Locate the cell with the specified text and output its (x, y) center coordinate. 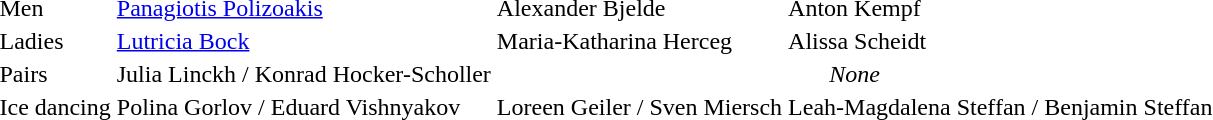
Maria-Katharina Herceg (639, 41)
Julia Linckh / Konrad Hocker-Scholler (304, 74)
Lutricia Bock (304, 41)
